Provide the (x, y) coordinate of the cell's center where the given text is located.  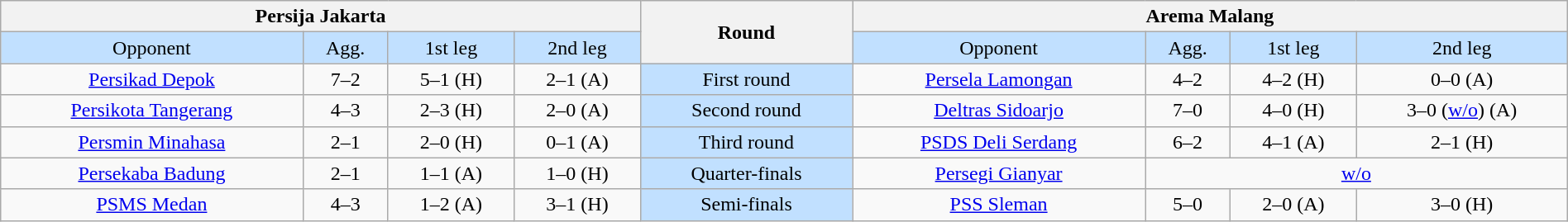
5–1 (H) (452, 79)
1–1 (A) (452, 173)
Second round (746, 111)
4–2 (H) (1293, 79)
Persegi Gianyar (999, 173)
Quarter-finals (746, 173)
Arema Malang (1211, 17)
Third round (746, 142)
3–0 (H) (1462, 205)
5–0 (1188, 205)
4–0 (H) (1293, 111)
2–1 (H) (1462, 142)
PSDS Deli Serdang (999, 142)
First round (746, 79)
PSMS Medan (152, 205)
4–1 (A) (1293, 142)
1–2 (A) (452, 205)
Semi-finals (746, 205)
Deltras Sidoarjo (999, 111)
PSS Sleman (999, 205)
3–1 (H) (577, 205)
Persija Jakarta (321, 17)
0–1 (A) (577, 142)
0–0 (A) (1462, 79)
w/o (1356, 173)
3–0 (w/o) (A) (1462, 111)
Persikota Tangerang (152, 111)
2–3 (H) (452, 111)
Persmin Minahasa (152, 142)
4–2 (1188, 79)
2–1 (A) (577, 79)
Persekaba Badung (152, 173)
6–2 (1188, 142)
Round (746, 32)
2–0 (H) (452, 142)
Persela Lamongan (999, 79)
7–2 (346, 79)
7–0 (1188, 111)
1–0 (H) (577, 173)
Persikad Depok (152, 79)
